Find where the given text appears and provide that cell's center as (X, Y) coordinate. 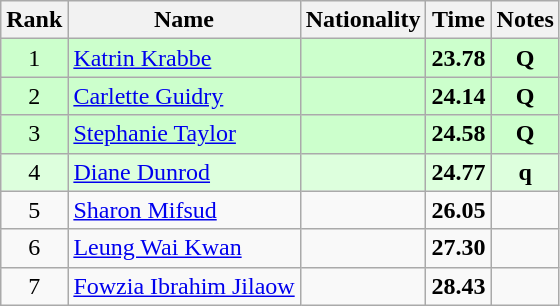
Diane Dunrod (184, 172)
Nationality (363, 20)
5 (34, 210)
1 (34, 58)
7 (34, 286)
Katrin Krabbe (184, 58)
24.58 (458, 134)
3 (34, 134)
Stephanie Taylor (184, 134)
4 (34, 172)
28.43 (458, 286)
26.05 (458, 210)
Carlette Guidry (184, 96)
Leung Wai Kwan (184, 248)
24.77 (458, 172)
Rank (34, 20)
Notes (525, 20)
23.78 (458, 58)
6 (34, 248)
27.30 (458, 248)
Sharon Mifsud (184, 210)
24.14 (458, 96)
2 (34, 96)
Fowzia Ibrahim Jilaow (184, 286)
q (525, 172)
Time (458, 20)
Name (184, 20)
